Find where the given text appears and provide that cell's center as (x, y) coordinate. 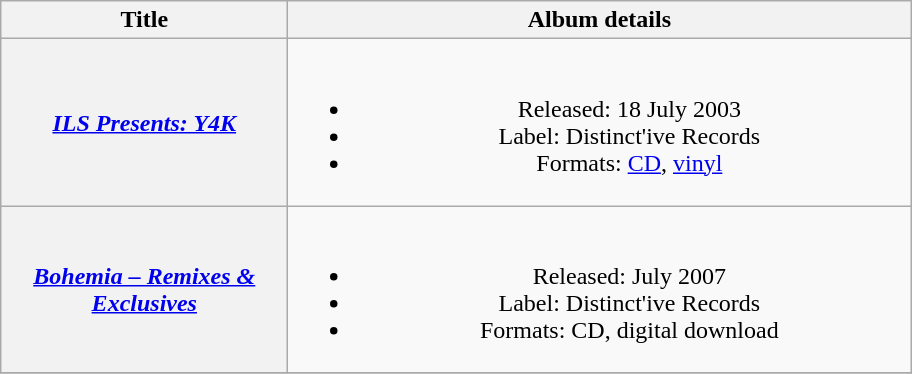
Title (144, 20)
ILS Presents: Y4K (144, 122)
Bohemia – Remixes & Exclusives (144, 290)
Released: 18 July 2003Label: Distinct'ive RecordsFormats: CD, vinyl (600, 122)
Album details (600, 20)
Released: July 2007Label: Distinct'ive RecordsFormats: CD, digital download (600, 290)
